Detect which cell encompasses the target text, then output its [x, y] center coordinate. 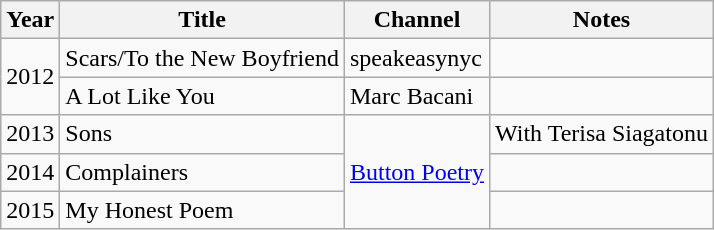
Button Poetry [416, 172]
Marc Bacani [416, 96]
2015 [30, 210]
Year [30, 20]
Sons [202, 134]
With Terisa Siagatonu [602, 134]
2012 [30, 77]
2014 [30, 172]
2013 [30, 134]
Notes [602, 20]
Scars/To the New Boyfriend [202, 58]
Complainers [202, 172]
Channel [416, 20]
Title [202, 20]
speakeasynyc [416, 58]
A Lot Like You [202, 96]
My Honest Poem [202, 210]
